Determine the (x, y) coordinate at the center of the cell enclosing the given text.  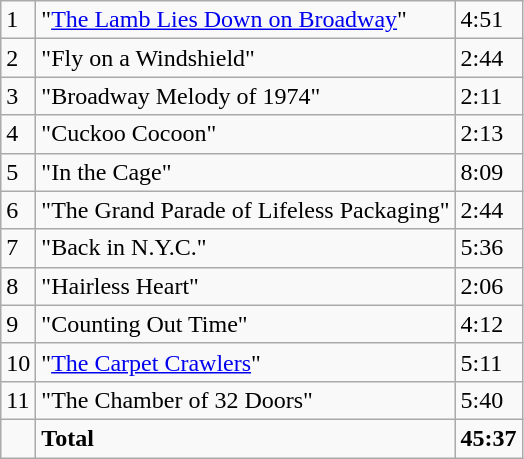
45:37 (488, 438)
10 (18, 362)
2:13 (488, 134)
"The Carpet Crawlers" (246, 362)
11 (18, 400)
4:51 (488, 20)
Total (246, 438)
2 (18, 58)
8:09 (488, 172)
"Broadway Melody of 1974" (246, 96)
2:11 (488, 96)
"Back in N.Y.C." (246, 248)
7 (18, 248)
"Cuckoo Cocoon" (246, 134)
3 (18, 96)
1 (18, 20)
"Fly on a Windshield" (246, 58)
"In the Cage" (246, 172)
5:11 (488, 362)
"Counting Out Time" (246, 324)
5:36 (488, 248)
"The Grand Parade of Lifeless Packaging" (246, 210)
"The Lamb Lies Down on Broadway" (246, 20)
8 (18, 286)
4 (18, 134)
6 (18, 210)
4:12 (488, 324)
2:06 (488, 286)
5 (18, 172)
"Hairless Heart" (246, 286)
5:40 (488, 400)
"The Chamber of 32 Doors" (246, 400)
9 (18, 324)
